Capture the cell that displays the provided text and extract its (x, y) central coordinate. 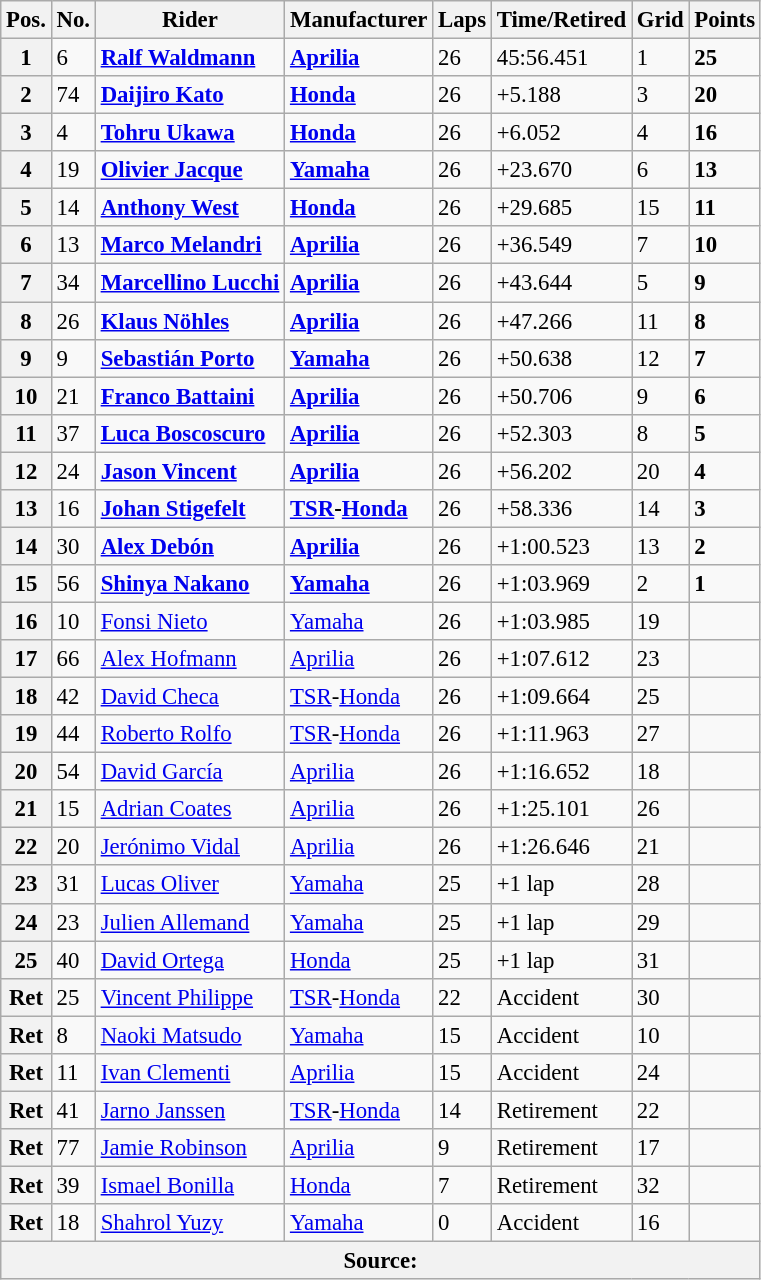
Marco Melandri (190, 245)
+1:11.963 (561, 734)
David Checa (190, 697)
Adrian Coates (190, 809)
Franco Battaini (190, 396)
29 (660, 922)
+1:00.523 (561, 546)
+58.336 (561, 509)
Jerónimo Vidal (190, 847)
Roberto Rolfo (190, 734)
+52.303 (561, 433)
37 (73, 433)
56 (73, 584)
Alex Hofmann (190, 659)
+47.266 (561, 321)
+50.706 (561, 396)
+1:03.969 (561, 584)
+43.644 (561, 283)
Tohru Ukawa (190, 133)
66 (73, 659)
No. (73, 20)
42 (73, 697)
David García (190, 772)
39 (73, 1185)
0 (462, 1223)
+29.685 (561, 208)
Time/Retired (561, 20)
Vincent Philippe (190, 997)
44 (73, 734)
Klaus Nöhles (190, 321)
Grid (660, 20)
Naoki Matsudo (190, 1035)
+36.549 (561, 245)
Sebastián Porto (190, 358)
Rider (190, 20)
+50.638 (561, 358)
Shahrol Yuzy (190, 1223)
+1:16.652 (561, 772)
+23.670 (561, 170)
Ralf Waldmann (190, 58)
28 (660, 885)
Luca Boscoscuro (190, 433)
Ivan Clementi (190, 1073)
Olivier Jacque (190, 170)
Jamie Robinson (190, 1148)
34 (73, 283)
40 (73, 960)
Lucas Oliver (190, 885)
Pos. (26, 20)
Marcellino Lucchi (190, 283)
27 (660, 734)
+56.202 (561, 471)
+5.188 (561, 95)
+6.052 (561, 133)
Alex Debón (190, 546)
+1:09.664 (561, 697)
+1:07.612 (561, 659)
Points (724, 20)
41 (73, 1110)
+1:03.985 (561, 621)
David Ortega (190, 960)
Jason Vincent (190, 471)
32 (660, 1185)
Laps (462, 20)
74 (73, 95)
Julien Allemand (190, 922)
Fonsi Nieto (190, 621)
77 (73, 1148)
Ismael Bonilla (190, 1185)
+1:25.101 (561, 809)
54 (73, 772)
45:56.451 (561, 58)
Daijiro Kato (190, 95)
Anthony West (190, 208)
+1:26.646 (561, 847)
Johan Stigefelt (190, 509)
Manufacturer (359, 20)
Source: (381, 1261)
Jarno Janssen (190, 1110)
Shinya Nakano (190, 584)
